Pinpoint the cell where the given text exists, returning its [X, Y] midpoint coordinate. 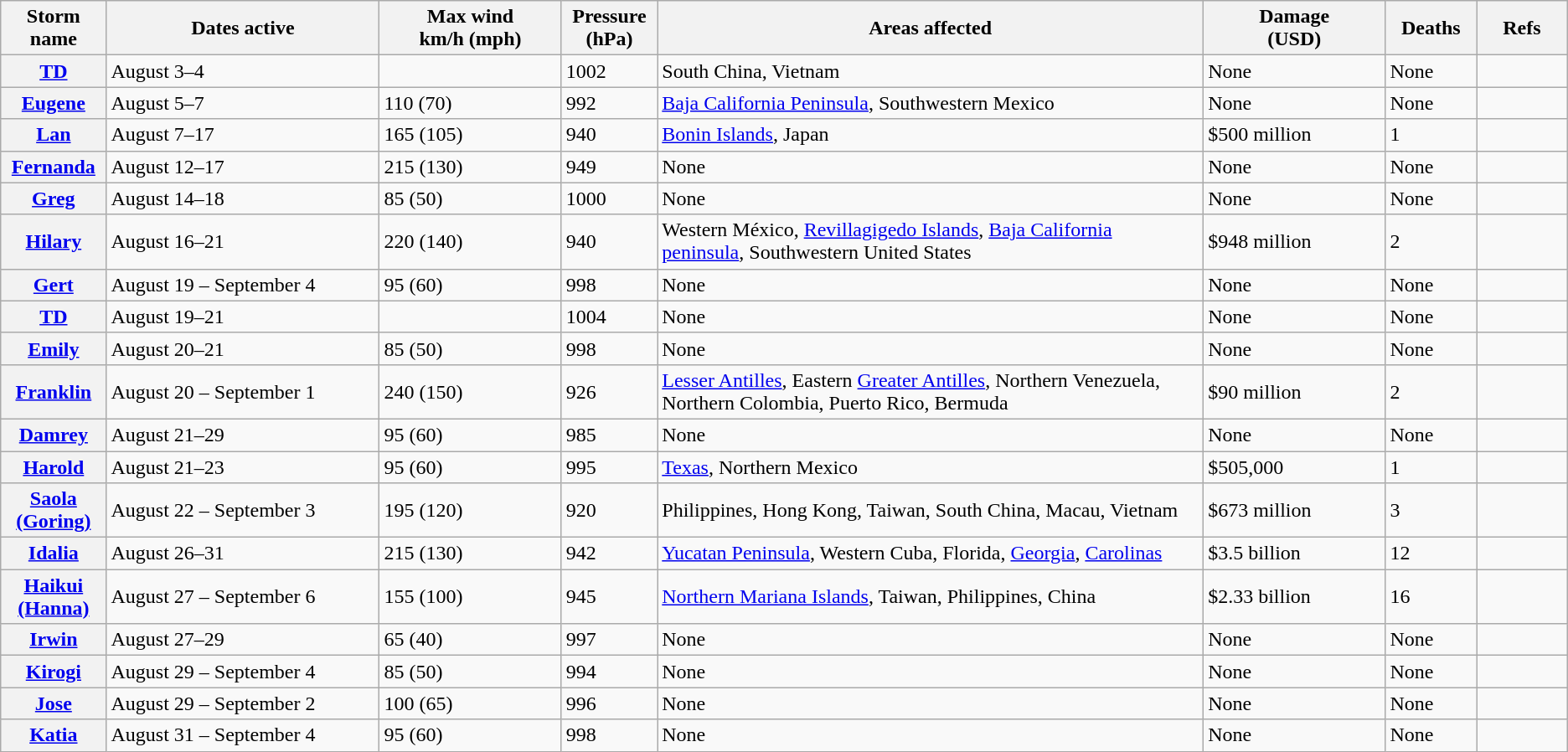
August 3–4 [243, 71]
Lan [54, 135]
65 (40) [471, 640]
August 20 – September 1 [243, 392]
Eugene [54, 103]
$948 million [1295, 241]
Emily [54, 348]
$3.5 billion [1295, 554]
3 [1431, 511]
945 [610, 596]
Refs [1523, 28]
August 27–29 [243, 640]
995 [610, 466]
Deaths [1431, 28]
12 [1431, 554]
Katia [54, 735]
165 (105) [471, 135]
155 (100) [471, 596]
Greg [54, 198]
Bonin Islands, Japan [931, 135]
220 (140) [471, 241]
Lesser Antilles, Eastern Greater Antilles, Northern Venezuela, Northern Colombia, Puerto Rico, Bermuda [931, 392]
994 [610, 672]
1000 [610, 198]
110 (70) [471, 103]
Saola (Goring) [54, 511]
$90 million [1295, 392]
949 [610, 167]
August 27 – September 6 [243, 596]
926 [610, 392]
August 21–23 [243, 466]
August 5–7 [243, 103]
August 29 – September 2 [243, 703]
Irwin [54, 640]
Kirogi [54, 672]
$500 million [1295, 135]
Areas affected [931, 28]
Harold [54, 466]
August 20–21 [243, 348]
Fernanda [54, 167]
$2.33 billion [1295, 596]
Hilary [54, 241]
August 12–17 [243, 167]
August 29 – September 4 [243, 672]
Yucatan Peninsula, Western Cuba, Florida, Georgia, Carolinas [931, 554]
Haikui (Hanna) [54, 596]
August 31 – September 4 [243, 735]
August 22 – September 3 [243, 511]
195 (120) [471, 511]
920 [610, 511]
Pressure(hPa) [610, 28]
Damrey [54, 435]
August 26–31 [243, 554]
Jose [54, 703]
996 [610, 703]
Philippines, Hong Kong, Taiwan, South China, Macau, Vietnam [931, 511]
August 16–21 [243, 241]
August 7–17 [243, 135]
August 21–29 [243, 435]
August 19–21 [243, 317]
1004 [610, 317]
Damage(USD) [1295, 28]
$505,000 [1295, 466]
Franklin [54, 392]
Idalia [54, 554]
Texas, Northern Mexico [931, 466]
$673 million [1295, 511]
Northern Mariana Islands, Taiwan, Philippines, China [931, 596]
Western México, Revillagigedo Islands, Baja California peninsula, Southwestern United States [931, 241]
240 (150) [471, 392]
100 (65) [471, 703]
942 [610, 554]
Baja California Peninsula, Southwestern Mexico [931, 103]
Gert [54, 285]
South China, Vietnam [931, 71]
985 [610, 435]
August 14–18 [243, 198]
992 [610, 103]
1002 [610, 71]
Dates active [243, 28]
August 19 – September 4 [243, 285]
16 [1431, 596]
Storm name [54, 28]
Max windkm/h (mph) [471, 28]
997 [610, 640]
